Output the (x, y) coordinate of the center of the cell containing the given text.  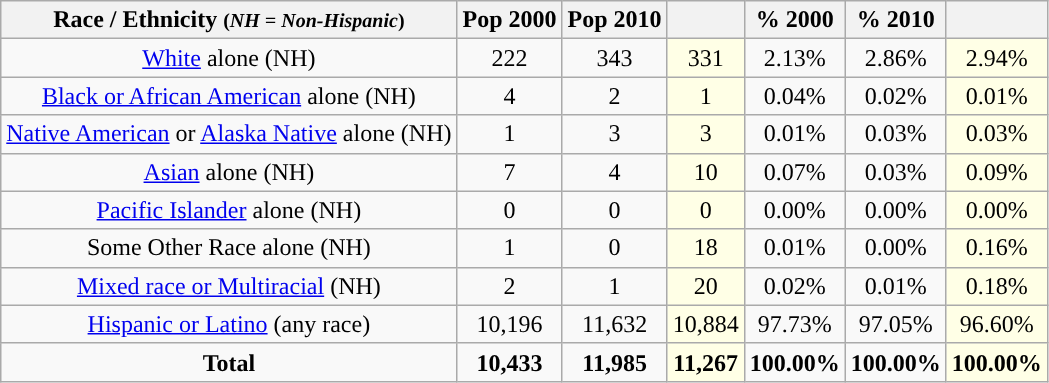
97.73% (794, 324)
Black or African American alone (NH) (229, 96)
% 2010 (896, 20)
Total (229, 362)
222 (510, 58)
% 2000 (794, 20)
331 (706, 58)
Some Other Race alone (NH) (229, 248)
20 (706, 286)
11,267 (706, 362)
Pop 2000 (510, 20)
11,985 (614, 362)
0.18% (996, 286)
343 (614, 58)
Asian alone (NH) (229, 172)
18 (706, 248)
Pop 2010 (614, 20)
Race / Ethnicity (NH = Non-Hispanic) (229, 20)
Native American or Alaska Native alone (NH) (229, 134)
0.16% (996, 248)
97.05% (896, 324)
10,884 (706, 324)
10,433 (510, 362)
7 (510, 172)
2.13% (794, 58)
Mixed race or Multiracial (NH) (229, 286)
10,196 (510, 324)
10 (706, 172)
White alone (NH) (229, 58)
2.94% (996, 58)
0.09% (996, 172)
96.60% (996, 324)
2.86% (896, 58)
Hispanic or Latino (any race) (229, 324)
11,632 (614, 324)
0.07% (794, 172)
Pacific Islander alone (NH) (229, 210)
0.04% (794, 96)
